Pinpoint the cell where the given text exists, returning its (x, y) midpoint coordinate. 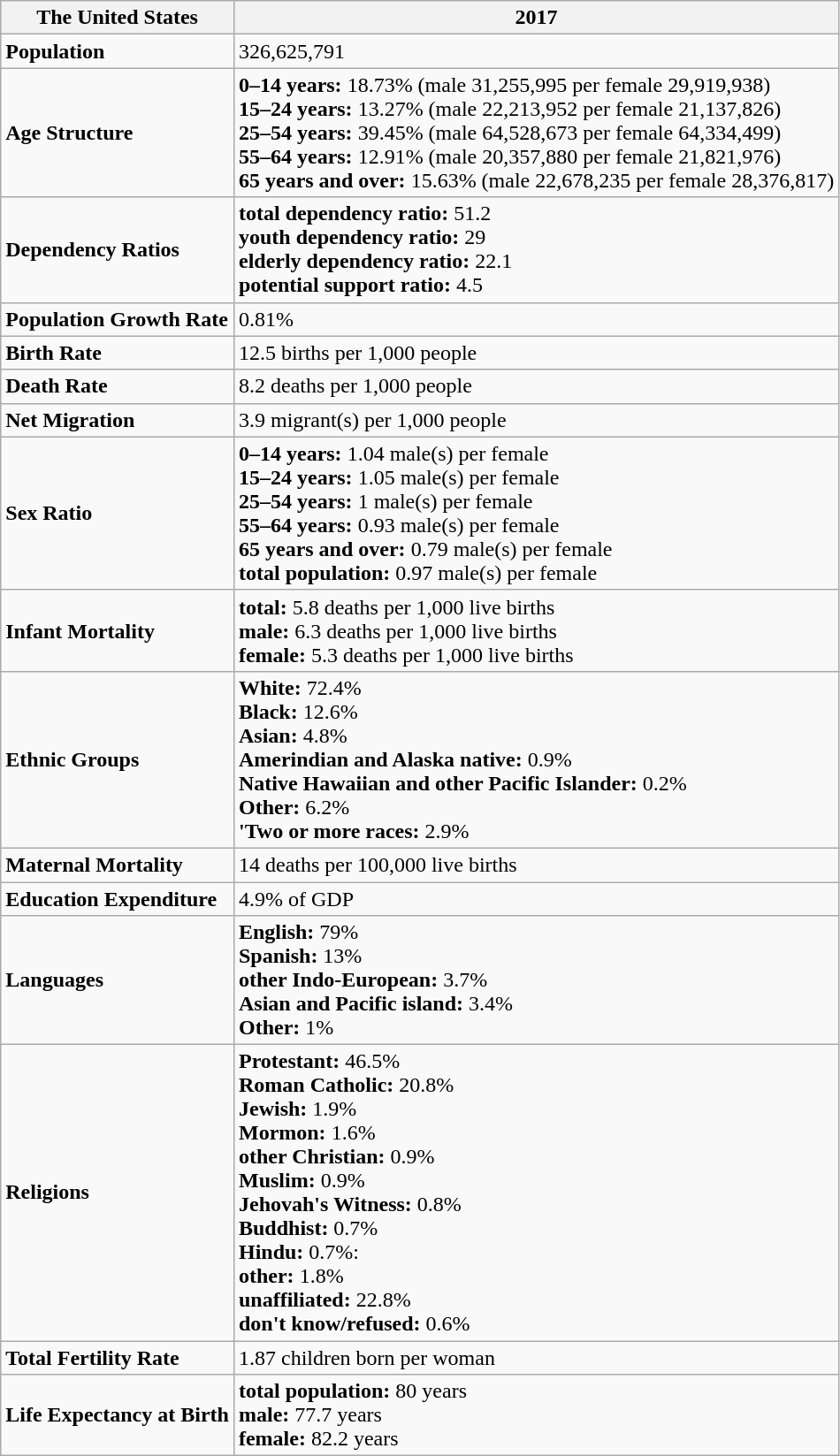
Infant Mortality (118, 630)
Age Structure (118, 133)
Population (118, 51)
Total Fertility Rate (118, 1358)
total dependency ratio: 51.2youth dependency ratio: 29elderly dependency ratio: 22.1potential support ratio: 4.5 (536, 249)
0.81% (536, 319)
English: 79%Spanish: 13%other Indo-European: 3.7%Asian and Pacific island: 3.4%Other: 1% (536, 980)
total: 5.8 deaths per 1,000 live birthsmale: 6.3 deaths per 1,000 live birthsfemale: 5.3 deaths per 1,000 live births (536, 630)
Dependency Ratios (118, 249)
Net Migration (118, 420)
12.5 births per 1,000 people (536, 353)
326,625,791 (536, 51)
Education Expenditure (118, 899)
Maternal Mortality (118, 865)
Religions (118, 1193)
4.9% of GDP (536, 899)
2017 (536, 18)
14 deaths per 100,000 live births (536, 865)
total population: 80 yearsmale: 77.7 yearsfemale: 82.2 years (536, 1415)
Languages (118, 980)
Life Expectancy at Birth (118, 1415)
The United States (118, 18)
3.9 migrant(s) per 1,000 people (536, 420)
Population Growth Rate (118, 319)
Birth Rate (118, 353)
Sex Ratio (118, 513)
Ethnic Groups (118, 759)
8.2 deaths per 1,000 people (536, 386)
1.87 children born per woman (536, 1358)
Death Rate (118, 386)
